Pinpoint the cell where the given text exists, returning its [x, y] midpoint coordinate. 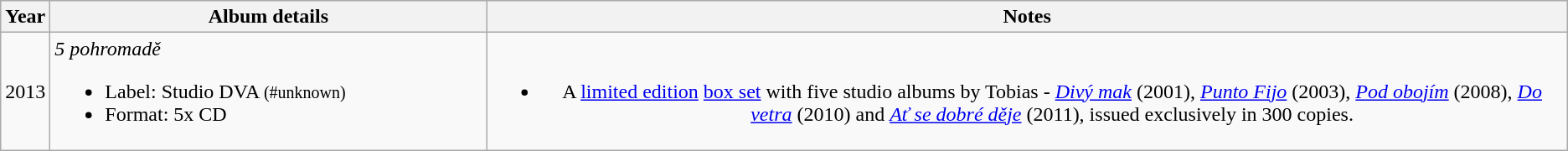
Notes [1027, 17]
5 pohromaděLabel: Studio DVA (#unknown)Format: 5x CD [268, 91]
2013 [25, 91]
Album details [268, 17]
Year [25, 17]
